Return [X, Y] of the center of cell containing provided text 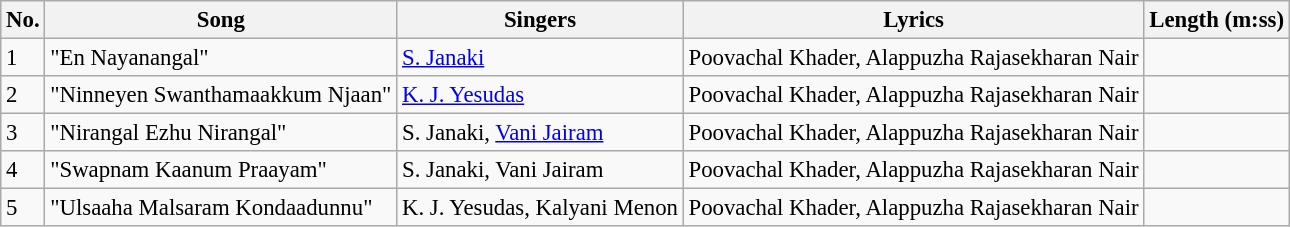
No. [23, 20]
K. J. Yesudas [540, 95]
"En Nayanangal" [221, 58]
3 [23, 133]
Singers [540, 20]
4 [23, 170]
S. Janaki [540, 58]
K. J. Yesudas, Kalyani Menon [540, 208]
"Ulsaaha Malsaram Kondaadunnu" [221, 208]
1 [23, 58]
5 [23, 208]
Lyrics [914, 20]
2 [23, 95]
Song [221, 20]
"Nirangal Ezhu Nirangal" [221, 133]
"Swapnam Kaanum Praayam" [221, 170]
"Ninneyen Swanthamaakkum Njaan" [221, 95]
Length (m:ss) [1216, 20]
